Provide the [X, Y] coordinate of the cell's center where the given text is located.  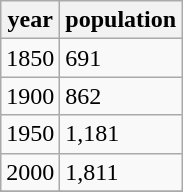
1,811 [121, 172]
year [30, 20]
1,181 [121, 134]
2000 [30, 172]
1900 [30, 96]
1950 [30, 134]
1850 [30, 58]
population [121, 20]
862 [121, 96]
691 [121, 58]
